Provide the [x, y] coordinate of the cell's center where the given text is located.  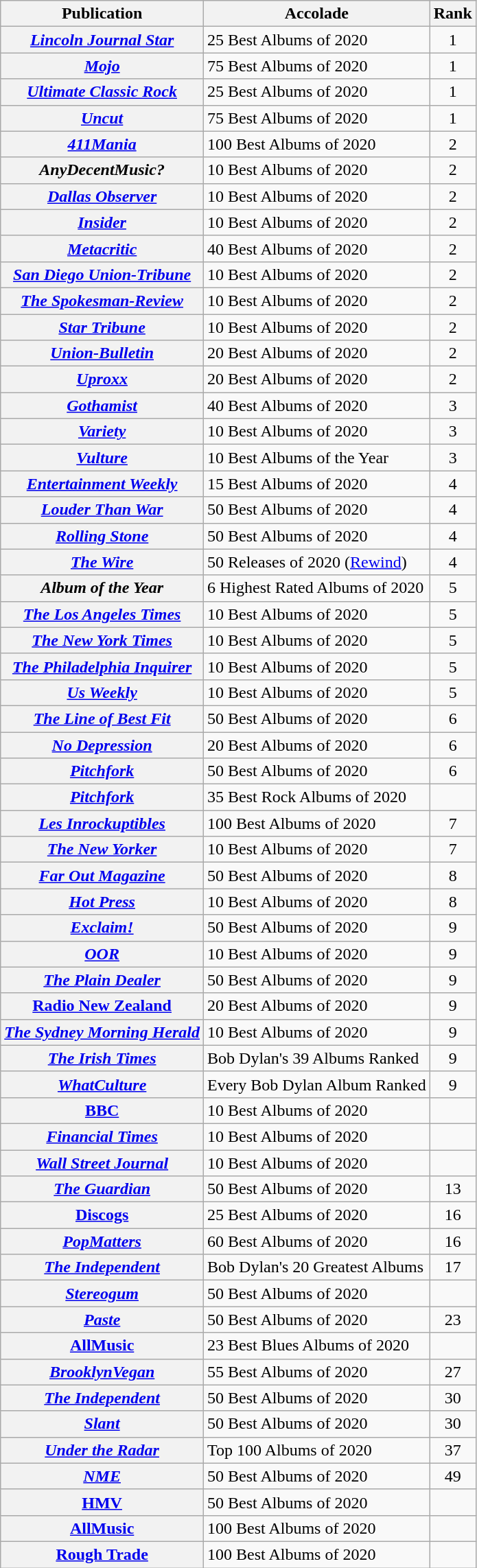
Hot Press [102, 902]
Wall Street Journal [102, 1163]
Discogs [102, 1215]
BrooklynVegan [102, 1372]
Accolade [317, 14]
Vulture [102, 458]
10 Best Albums of the Year [317, 458]
Top 100 Albums of 2020 [317, 1450]
BBC [102, 1110]
Union-Bulletin [102, 353]
The Sydney Morning Herald [102, 1032]
The New York Times [102, 640]
23 Best Blues Albums of 2020 [317, 1346]
The Wire [102, 562]
AnyDecentMusic? [102, 170]
Star Tribune [102, 327]
Bob Dylan's 20 Greatest Albums [317, 1267]
35 Best Rock Albums of 2020 [317, 797]
411Mania [102, 144]
Radio New Zealand [102, 1006]
Publication [102, 14]
Louder Than War [102, 510]
Variety [102, 432]
17 [453, 1267]
The Guardian [102, 1189]
Les Inrockuptibles [102, 823]
Every Bob Dylan Album Ranked [317, 1084]
Financial Times [102, 1136]
San Diego Union-Tribune [102, 274]
Uproxx [102, 379]
OOR [102, 954]
Exclaim! [102, 928]
Rolling Stone [102, 536]
The Irish Times [102, 1058]
HMV [102, 1502]
49 [453, 1476]
Paste [102, 1320]
NME [102, 1476]
60 Best Albums of 2020 [317, 1241]
Uncut [102, 118]
Bob Dylan's 39 Albums Ranked [317, 1058]
6 Highest Rated Albums of 2020 [317, 588]
37 [453, 1450]
55 Best Albums of 2020 [317, 1372]
Far Out Magazine [102, 876]
Mojo [102, 66]
Lincoln Journal Star [102, 40]
PopMatters [102, 1241]
The Plain Dealer [102, 980]
Rank [453, 14]
No Depression [102, 745]
Metacritic [102, 248]
13 [453, 1189]
WhatCulture [102, 1084]
50 Releases of 2020 (Rewind) [317, 562]
Album of the Year [102, 588]
Insider [102, 222]
23 [453, 1320]
Slant [102, 1424]
The Line of Best Fit [102, 718]
Entertainment Weekly [102, 484]
Stereogum [102, 1294]
Rough Trade [102, 1554]
Under the Radar [102, 1450]
Us Weekly [102, 692]
15 Best Albums of 2020 [317, 484]
27 [453, 1372]
Ultimate Classic Rock [102, 92]
The Philadelphia Inquirer [102, 666]
Dallas Observer [102, 196]
The New Yorker [102, 850]
The Los Angeles Times [102, 614]
The Spokesman-Review [102, 301]
Gothamist [102, 406]
